Return the (x, y) coordinate for the center point of the cell that contains the specified text.  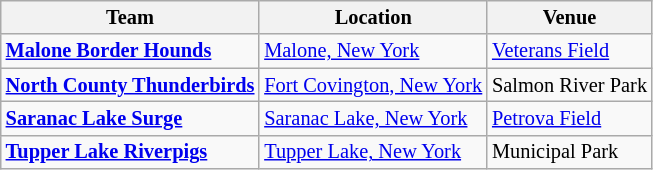
Malone Border Hounds (130, 51)
Petrova Field (570, 118)
Tupper Lake Riverpigs (130, 152)
Saranac Lake Surge (130, 118)
Veterans Field (570, 51)
Team (130, 17)
Malone, New York (373, 51)
North County Thunderbirds (130, 85)
Fort Covington, New York (373, 85)
Salmon River Park (570, 85)
Venue (570, 17)
Saranac Lake, New York (373, 118)
Tupper Lake, New York (373, 152)
Location (373, 17)
Municipal Park (570, 152)
